Find where the given text appears and provide that cell's center as [X, Y] coordinate. 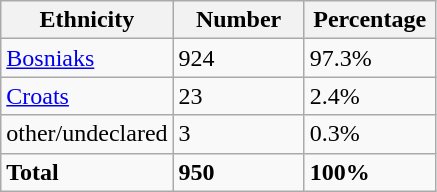
100% [370, 172]
Croats [87, 96]
Ethnicity [87, 20]
0.3% [370, 134]
Number [238, 20]
Bosniaks [87, 58]
3 [238, 134]
950 [238, 172]
23 [238, 96]
97.3% [370, 58]
Percentage [370, 20]
other/undeclared [87, 134]
924 [238, 58]
2.4% [370, 96]
Total [87, 172]
